Capture the cell that displays the provided text and extract its (X, Y) central coordinate. 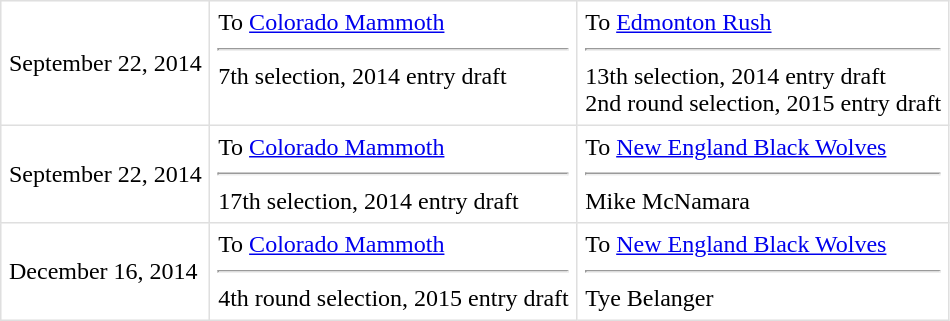
To New England Black WolvesTye Belanger (763, 272)
To Edmonton Rush13th selection, 2014 entry draft2nd round selection, 2015 entry draft (763, 63)
To Colorado Mammoth7th selection, 2014 entry draft (394, 63)
To Colorado Mammoth17th selection, 2014 entry draft (394, 174)
To Colorado Mammoth4th round selection, 2015 entry draft (394, 272)
December 16, 2014 (106, 272)
To New England Black WolvesMike McNamara (763, 174)
